Return the (x, y) coordinate for the center point of the cell that contains the specified text.  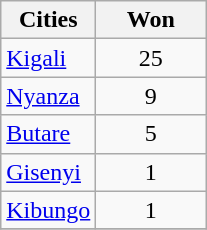
Gisenyi (48, 172)
Butare (48, 134)
5 (151, 134)
Kigali (48, 58)
9 (151, 96)
Cities (48, 20)
25 (151, 58)
Kibungo (48, 210)
Nyanza (48, 96)
Won (151, 20)
